Determine the (X, Y) coordinate at the center of the cell enclosing the given text.  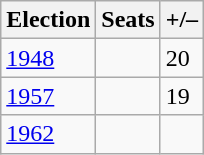
20 (182, 58)
19 (182, 96)
+/– (182, 20)
1957 (48, 96)
Seats (128, 20)
1948 (48, 58)
1962 (48, 134)
Election (48, 20)
